Output the (x, y) coordinate of the center of the cell containing the given text.  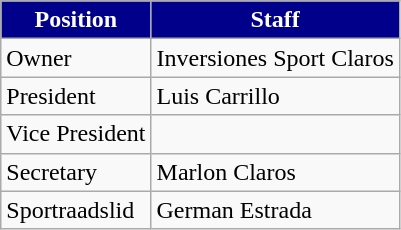
German Estrada (275, 210)
Vice President (76, 134)
Owner (76, 58)
Luis Carrillo (275, 96)
Inversiones Sport Claros (275, 58)
Secretary (76, 172)
Sportraadslid (76, 210)
Staff (275, 20)
Marlon Claros (275, 172)
Position (76, 20)
President (76, 96)
